Return [X, Y] of the center of cell containing provided text 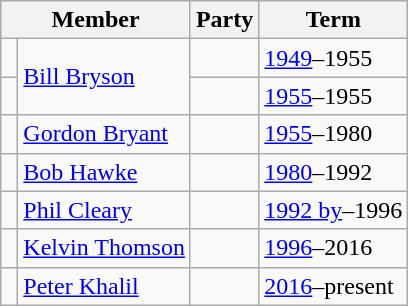
Party [224, 20]
1996–2016 [334, 248]
2016–present [334, 286]
Bob Hawke [104, 172]
1992 by–1996 [334, 210]
1955–1980 [334, 134]
Peter Khalil [104, 286]
1949–1955 [334, 58]
1955–1955 [334, 96]
Term [334, 20]
Kelvin Thomson [104, 248]
Member [96, 20]
Gordon Bryant [104, 134]
Bill Bryson [104, 77]
1980–1992 [334, 172]
Phil Cleary [104, 210]
